Return the (x, y) coordinate for the center point of the cell that contains the specified text.  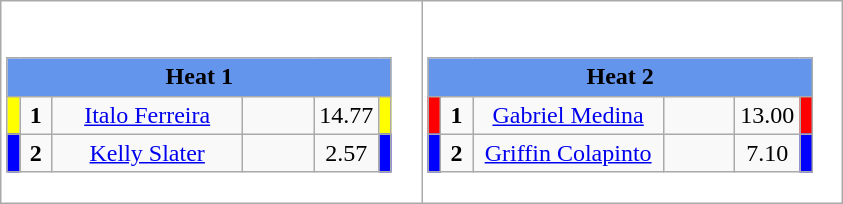
7.10 (768, 153)
Gabriel Medina (568, 115)
Heat 2 1 Gabriel Medina 13.00 2 Griffin Colapinto 7.10 (632, 102)
Heat 2 (620, 77)
Kelly Slater (148, 153)
2.57 (346, 153)
Heat 1 1 Italo Ferreira 14.77 2 Kelly Slater 2.57 (212, 102)
13.00 (768, 115)
Griffin Colapinto (568, 153)
Heat 1 (199, 77)
Italo Ferreira (148, 115)
14.77 (346, 115)
